From the cell containing the given text, extract its center point as [X, Y] coordinate. 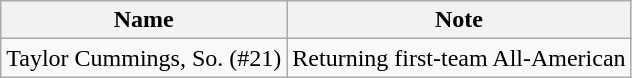
Name [144, 20]
Taylor Cummings, So. (#21) [144, 58]
Note [459, 20]
Returning first-team All-American [459, 58]
